Provide the (x, y) coordinate of the cell's center where the given text is located.  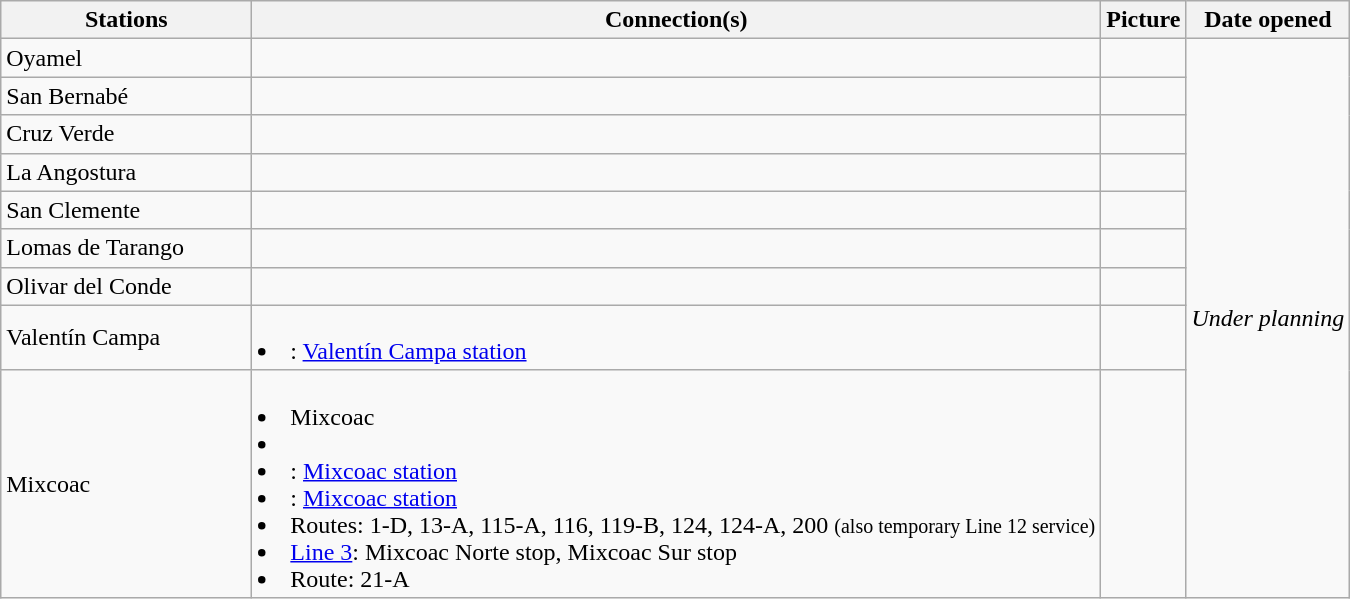
Mixcoac (126, 484)
: Valentín Campa station (676, 338)
San Clemente (126, 210)
Olivar del Conde (126, 286)
Lomas de Tarango (126, 248)
Valentín Campa (126, 338)
San Bernabé (126, 96)
Picture (1144, 20)
La Angostura (126, 172)
Date opened (1268, 20)
Stations (126, 20)
Connection(s) (676, 20)
Under planning (1268, 318)
Oyamel (126, 58)
Cruz Verde (126, 134)
